Return the [x, y] coordinate for the center point of the cell that contains the specified text.  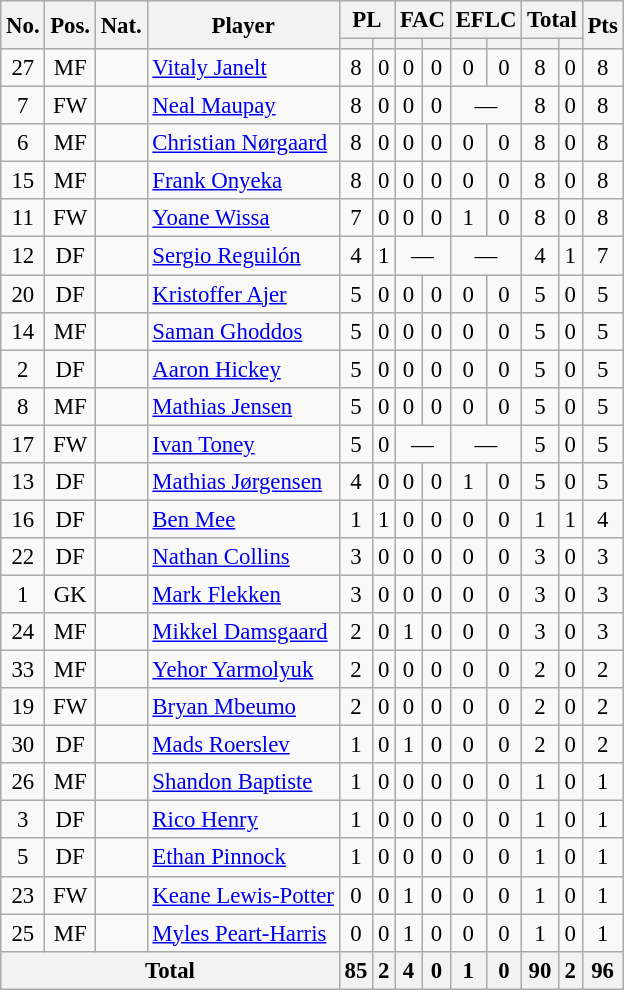
Rico Henry [243, 820]
Saman Ghoddos [243, 331]
Ivan Toney [243, 444]
26 [23, 782]
13 [23, 482]
12 [23, 256]
Neal Maupay [243, 106]
85 [356, 970]
Pts [602, 25]
Player [243, 25]
14 [23, 331]
96 [602, 970]
17 [23, 444]
GK [70, 594]
16 [23, 519]
Frank Onyeka [243, 181]
27 [23, 68]
Ethan Pinnock [243, 858]
Keane Lewis-Potter [243, 895]
Shandon Baptiste [243, 782]
23 [23, 895]
Mathias Jensen [243, 406]
11 [23, 219]
Nathan Collins [243, 557]
Mads Roerslev [243, 745]
15 [23, 181]
PL [366, 20]
Vitaly Janelt [243, 68]
Kristoffer Ajer [243, 294]
25 [23, 933]
22 [23, 557]
Nat. [121, 25]
FAC [423, 20]
90 [540, 970]
Myles Peart-Harris [243, 933]
Yoane Wissa [243, 219]
24 [23, 632]
No. [23, 25]
Christian Nørgaard [243, 143]
33 [23, 670]
Mikkel Damsgaard [243, 632]
19 [23, 707]
6 [23, 143]
Yehor Yarmolyuk [243, 670]
Aaron Hickey [243, 369]
Mathias Jørgensen [243, 482]
30 [23, 745]
20 [23, 294]
Mark Flekken [243, 594]
Pos. [70, 25]
Sergio Reguilón [243, 256]
EFLC [486, 20]
Bryan Mbeumo [243, 707]
Ben Mee [243, 519]
